Identify which cell holds the provided text, then report its (x, y) central coordinate. 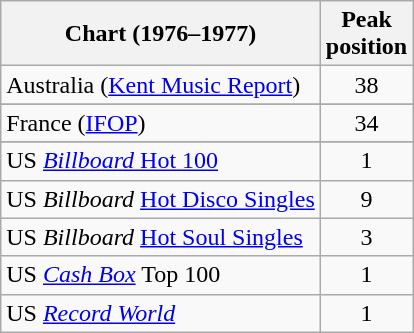
Chart (1976–1977) (161, 34)
France (IFOP) (161, 123)
US Cash Box Top 100 (161, 275)
34 (366, 123)
38 (366, 85)
US Record World (161, 313)
US Billboard Hot 100 (161, 161)
3 (366, 237)
US Billboard Hot Disco Singles (161, 199)
9 (366, 199)
Peakposition (366, 34)
Australia (Kent Music Report) (161, 85)
US Billboard Hot Soul Singles (161, 237)
